From the cell containing the given text, extract its center point as [X, Y] coordinate. 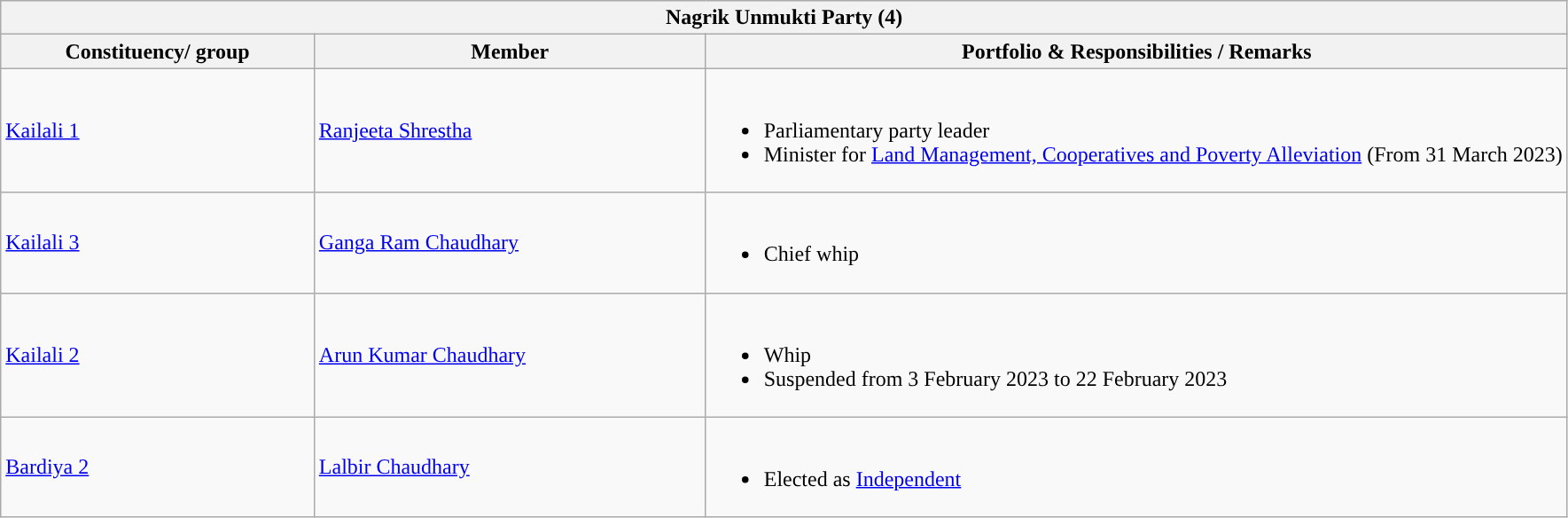
Chief whip [1136, 243]
Ranjeeta Shrestha [510, 130]
Constituency/ group [158, 51]
Member [510, 51]
Nagrik Unmukti Party (4) [784, 18]
Ganga Ram Chaudhary [510, 243]
Elected as Independent [1136, 467]
Kailali 1 [158, 130]
Kailali 3 [158, 243]
Bardiya 2 [158, 467]
WhipSuspended from 3 February 2023 to 22 February 2023 [1136, 355]
Lalbir Chaudhary [510, 467]
Portfolio & Responsibilities / Remarks [1136, 51]
Parliamentary party leaderMinister for Land Management, Cooperatives and Poverty Alleviation (From 31 March 2023) [1136, 130]
Arun Kumar Chaudhary [510, 355]
Kailali 2 [158, 355]
